Provide the [x, y] coordinate of the cell's center where the given text is located.  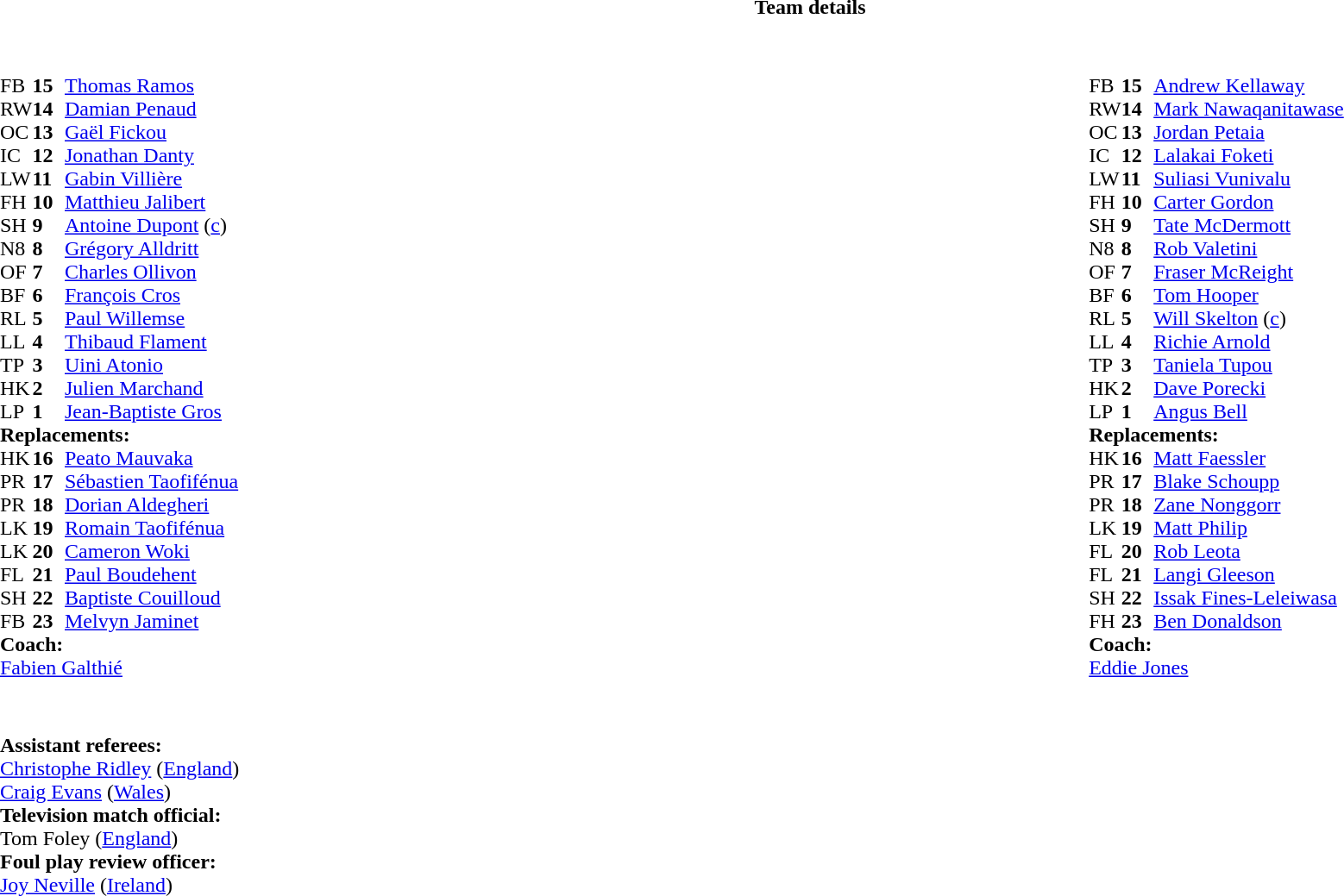
Blake Schoupp [1249, 481]
Andrew Kellaway [1249, 86]
Jordan Petaia [1249, 133]
Melvyn Jaminet [152, 621]
Paul Willemse [152, 319]
Dave Porecki [1249, 388]
Matthieu Jalibert [152, 202]
Dorian Aldegheri [152, 505]
Charles Ollivon [152, 273]
Uini Atonio [152, 366]
Eddie Jones [1216, 667]
Richie Arnold [1249, 341]
Peato Mauvaka [152, 459]
Langi Gleeson [1249, 574]
François Cros [152, 295]
Will Skelton (c) [1249, 319]
Jonathan Danty [152, 155]
Antoine Dupont (c) [152, 226]
Rob Leota [1249, 552]
Gaël Fickou [152, 133]
Matt Faessler [1249, 459]
Baptiste Couilloud [152, 598]
Paul Boudehent [152, 574]
Cameron Woki [152, 552]
Romain Taofifénua [152, 528]
Zane Nonggorr [1249, 505]
Carter Gordon [1249, 202]
Thomas Ramos [152, 86]
Sébastien Taofifénua [152, 481]
Matt Philip [1249, 528]
Damian Penaud [152, 109]
Thibaud Flament [152, 341]
Gabin Villière [152, 179]
Julien Marchand [152, 388]
Suliasi Vunivalu [1249, 179]
Taniela Tupou [1249, 366]
Issak Fines-Leleiwasa [1249, 598]
Fraser McReight [1249, 273]
Grégory Alldritt [152, 248]
Tate McDermott [1249, 226]
Jean-Baptiste Gros [152, 412]
Angus Bell [1249, 412]
Mark Nawaqanitawase [1249, 109]
Fabien Galthié [119, 667]
Ben Donaldson [1249, 621]
Rob Valetini [1249, 248]
Tom Hooper [1249, 295]
Lalakai Foketi [1249, 155]
